For the text-containing cell, return its midpoint in (x, y) coordinate format. 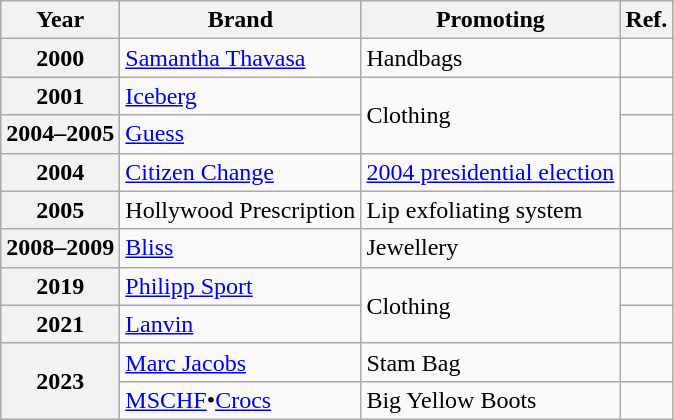
Lanvin (240, 324)
Marc Jacobs (240, 362)
Big Yellow Boots (490, 400)
Ref. (646, 20)
MSCHF•Crocs (240, 400)
Promoting (490, 20)
Hollywood Prescription (240, 210)
Year (60, 20)
Jewellery (490, 248)
2004 presidential election (490, 172)
Lip exfoliating system (490, 210)
Stam Bag (490, 362)
Samantha Thavasa (240, 58)
2004 (60, 172)
2008–2009 (60, 248)
Citizen Change (240, 172)
2005 (60, 210)
2019 (60, 286)
2000 (60, 58)
Handbags (490, 58)
2004–2005 (60, 134)
Iceberg (240, 96)
Philipp Sport (240, 286)
Brand (240, 20)
2023 (60, 381)
Bliss (240, 248)
2001 (60, 96)
2021 (60, 324)
Guess (240, 134)
